Find where the given text appears and provide that cell's center as (X, Y) coordinate. 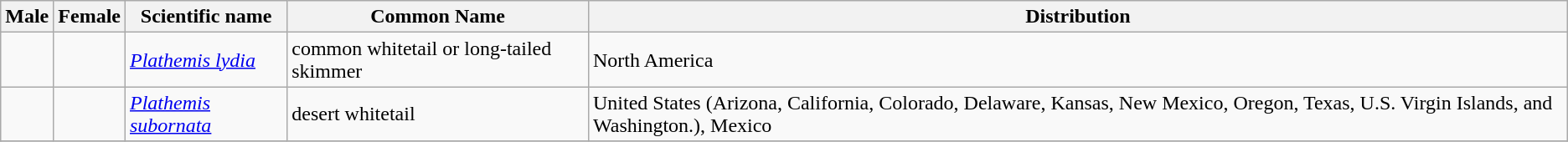
desert whitetail (438, 114)
Male (27, 17)
common whitetail or long-tailed skimmer (438, 60)
North America (1077, 60)
Scientific name (206, 17)
United States (Arizona, California, Colorado, Delaware, Kansas, New Mexico, Oregon, Texas, U.S. Virgin Islands, and Washington.), Mexico (1077, 114)
Plathemis subornata (206, 114)
Distribution (1077, 17)
Female (90, 17)
Plathemis lydia (206, 60)
Common Name (438, 17)
